Pinpoint the cell where the given text exists, returning its [X, Y] midpoint coordinate. 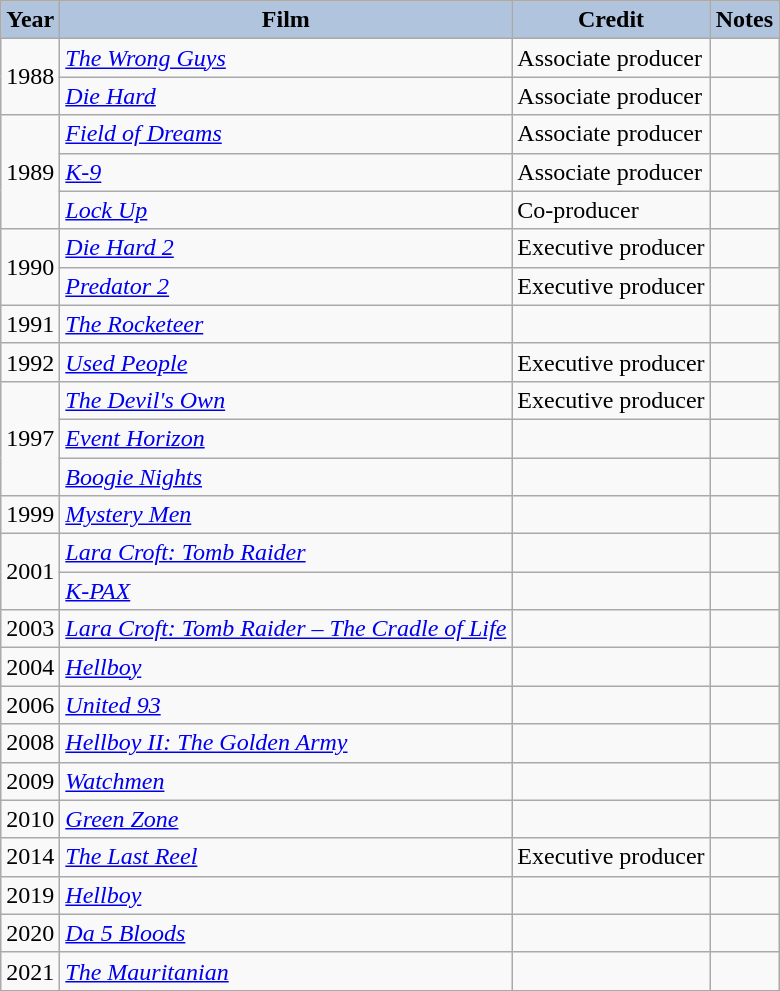
2014 [30, 857]
Co-producer [611, 210]
Green Zone [286, 819]
The Devil's Own [286, 400]
2006 [30, 705]
Predator 2 [286, 286]
1990 [30, 267]
Event Horizon [286, 438]
Lara Croft: Tomb Raider – The Cradle of Life [286, 629]
2020 [30, 933]
The Mauritanian [286, 971]
K-PAX [286, 591]
2009 [30, 781]
1989 [30, 172]
1997 [30, 438]
Year [30, 20]
2003 [30, 629]
Lock Up [286, 210]
Hellboy II: The Golden Army [286, 743]
1991 [30, 324]
2004 [30, 667]
2021 [30, 971]
The Last Reel [286, 857]
2019 [30, 895]
Lara Croft: Tomb Raider [286, 553]
The Rocketeer [286, 324]
Field of Dreams [286, 134]
2010 [30, 819]
Mystery Men [286, 515]
Notes [744, 20]
2001 [30, 572]
Watchmen [286, 781]
1999 [30, 515]
2008 [30, 743]
Film [286, 20]
The Wrong Guys [286, 58]
United 93 [286, 705]
K-9 [286, 172]
Used People [286, 362]
Die Hard [286, 96]
Die Hard 2 [286, 248]
Da 5 Bloods [286, 933]
1988 [30, 77]
Credit [611, 20]
Boogie Nights [286, 477]
1992 [30, 362]
